Return [x, y] of the center of cell containing provided text 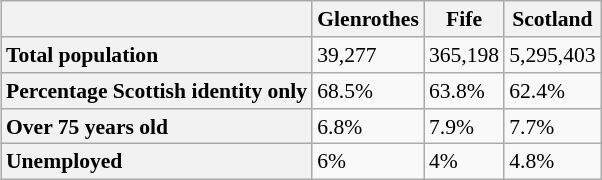
Over 75 years old [156, 126]
Unemployed [156, 162]
Total population [156, 55]
7.7% [552, 126]
Fife [464, 19]
4.8% [552, 162]
7.9% [464, 126]
68.5% [368, 91]
5,295,403 [552, 55]
Scotland [552, 19]
4% [464, 162]
Percentage Scottish identity only [156, 91]
6.8% [368, 126]
6% [368, 162]
39,277 [368, 55]
62.4% [552, 91]
63.8% [464, 91]
Glenrothes [368, 19]
365,198 [464, 55]
